From the cell containing the given text, extract its center point as [X, Y] coordinate. 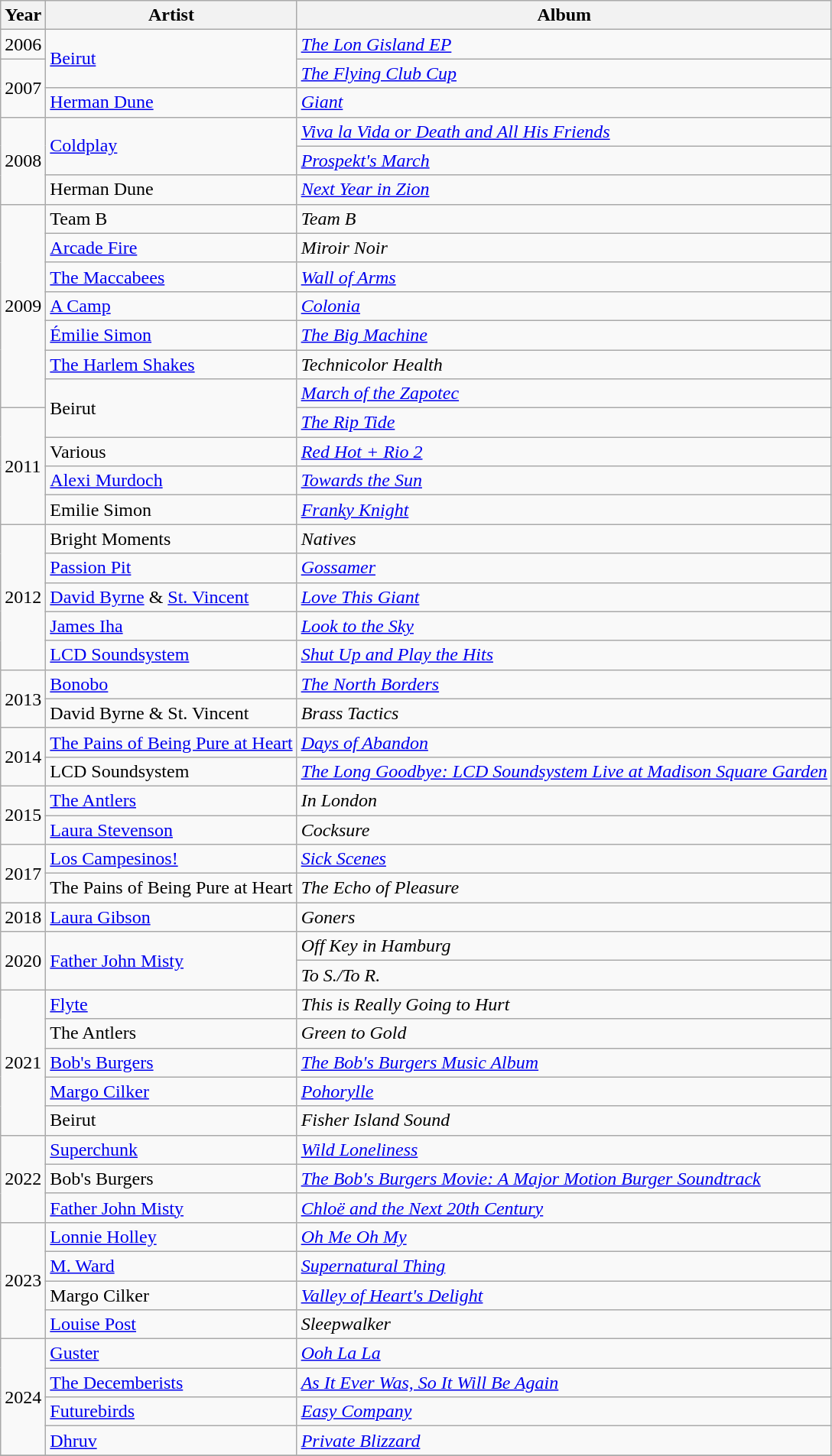
Emilie Simon [171, 510]
To S./To R. [564, 975]
Wild Loneliness [564, 1150]
The Bob's Burgers Movie: A Major Motion Burger Soundtrack [564, 1179]
James Iha [171, 626]
Passion Pit [171, 568]
Cocksure [564, 829]
Giant [564, 102]
2011 [23, 466]
M. Ward [171, 1266]
Colonia [564, 306]
Laura Gibson [171, 917]
Bright Moments [171, 539]
2017 [23, 874]
Gossamer [564, 568]
2022 [23, 1179]
The Decemberists [171, 1383]
Louise Post [171, 1325]
2006 [23, 44]
March of the Zapotec [564, 394]
Next Year in Zion [564, 190]
The Long Goodbye: LCD Soundsystem Live at Madison Square Garden [564, 771]
The Flying Club Cup [564, 73]
2009 [23, 306]
Sick Scenes [564, 859]
Viva la Vida or Death and All His Friends [564, 131]
Sleepwalker [564, 1325]
Guster [171, 1354]
2013 [23, 699]
Ooh La La [564, 1354]
Look to the Sky [564, 626]
2024 [23, 1397]
2023 [23, 1280]
Towards the Sun [564, 481]
Miroir Noir [564, 248]
Private Blizzard [564, 1441]
2018 [23, 917]
Chloë and the Next 20th Century [564, 1208]
The Maccabees [171, 277]
The North Borders [564, 684]
The Bob's Burgers Music Album [564, 1062]
Brass Tactics [564, 713]
The Rip Tide [564, 423]
This is Really Going to Hurt [564, 1004]
Off Key in Hamburg [564, 946]
The Harlem Shakes [171, 365]
Year [23, 15]
2021 [23, 1062]
Supernatural Thing [564, 1266]
The Big Machine [564, 335]
Lonnie Holley [171, 1237]
Arcade Fire [171, 248]
Easy Company [564, 1412]
Love This Giant [564, 597]
2014 [23, 757]
Red Hot + Rio 2 [564, 452]
Natives [564, 539]
Prospekt's March [564, 161]
Alexi Murdoch [171, 481]
Los Campesinos! [171, 859]
Franky Knight [564, 510]
Fisher Island Sound [564, 1120]
Green to Gold [564, 1033]
Goners [564, 917]
Technicolor Health [564, 365]
Bonobo [171, 684]
2007 [23, 88]
2008 [23, 161]
Pohorylle [564, 1091]
Shut Up and Play the Hits [564, 655]
Flyte [171, 1004]
A Camp [171, 306]
Superchunk [171, 1150]
Dhruv [171, 1441]
2012 [23, 597]
Various [171, 452]
Valley of Heart's Delight [564, 1295]
In London [564, 800]
2020 [23, 961]
Futurebirds [171, 1412]
The Lon Gisland EP [564, 44]
Artist [171, 15]
Émilie Simon [171, 335]
2015 [23, 815]
Album [564, 15]
Days of Abandon [564, 742]
As It Ever Was, So It Will Be Again [564, 1383]
Coldplay [171, 146]
Laura Stevenson [171, 829]
The Echo of Pleasure [564, 888]
Wall of Arms [564, 277]
Oh Me Oh My [564, 1237]
